Determine the [X, Y] coordinate at the center of the cell enclosing the given text.  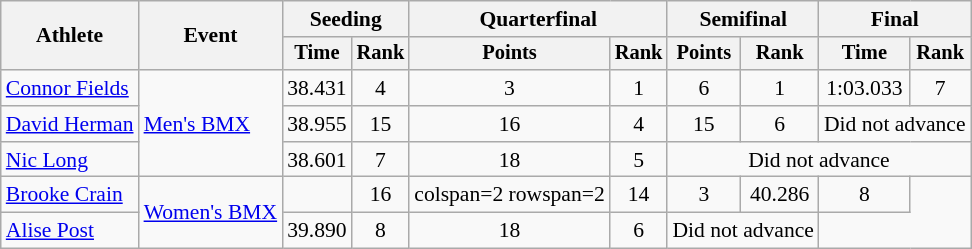
Event [211, 36]
colspan=2 rowspan=2 [510, 195]
Seeding [346, 19]
Men's BMX [211, 124]
Women's BMX [211, 212]
Athlete [70, 36]
Connor Fields [70, 88]
38.601 [316, 160]
5 [639, 160]
Alise Post [70, 231]
Final [895, 19]
38.431 [316, 88]
1:03.033 [864, 88]
Brooke Crain [70, 195]
39.890 [316, 231]
Quarterfinal [538, 19]
38.955 [316, 124]
Nic Long [70, 160]
40.286 [780, 195]
14 [639, 195]
Semifinal [743, 19]
David Herman [70, 124]
